Provide the [x, y] coordinate of the cell's center where the given text is located.  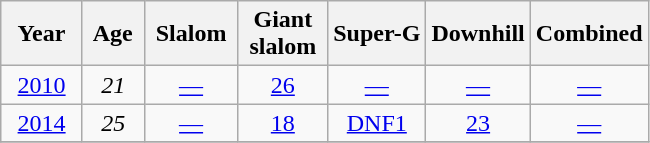
Year [42, 34]
23 [478, 123]
25 [113, 123]
18 [283, 123]
Downhill [478, 34]
DNF1 [377, 123]
2014 [42, 123]
Combined [589, 34]
Giant slalom [283, 34]
2010 [42, 85]
21 [113, 85]
Super-G [377, 34]
26 [283, 85]
Age [113, 34]
Slalom [191, 34]
